Search for the cell housing the specified text and yield its [X, Y] center coordinate. 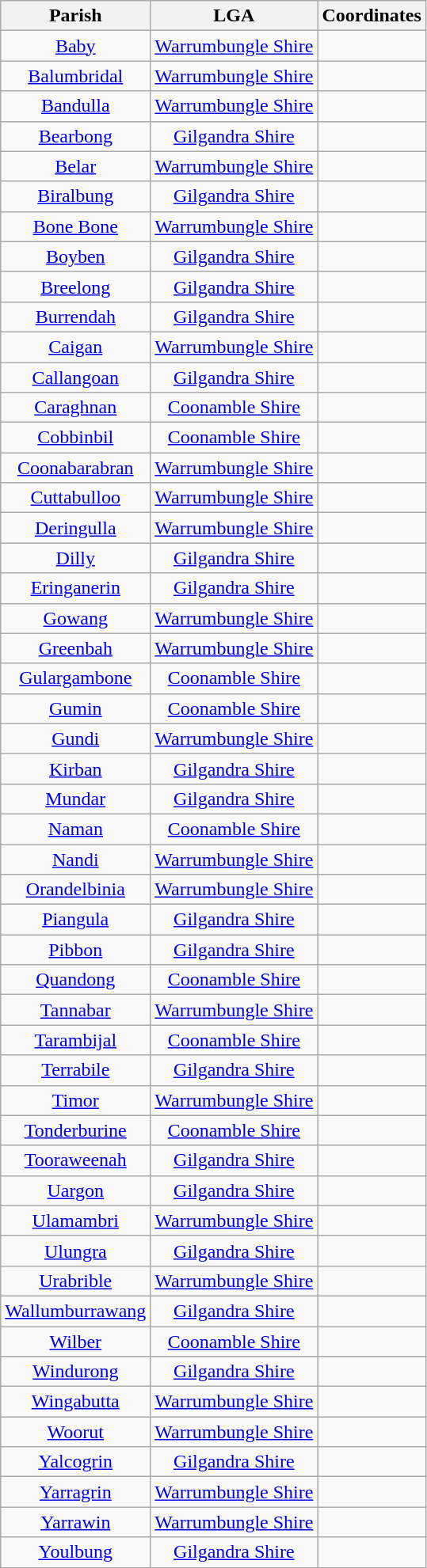
Balumbridal [76, 76]
Gulargambone [76, 678]
Dilly [76, 558]
Windurong [76, 1372]
Piangula [76, 920]
Cuttabulloo [76, 498]
Nandi [76, 859]
Eringanerin [76, 588]
Burrendah [76, 317]
Baby [76, 46]
Youlbung [76, 1552]
Yarrawin [76, 1522]
Tarambijal [76, 1040]
Belar [76, 166]
Pibbon [76, 950]
Biralbung [76, 196]
Breelong [76, 287]
Timor [76, 1100]
LGA [234, 16]
Tannabar [76, 1010]
Parish [76, 16]
Terrabile [76, 1070]
Quandong [76, 980]
Yarragrin [76, 1492]
Coordinates [372, 16]
Gowang [76, 618]
Bearbong [76, 136]
Orandelbinia [76, 890]
Wingabutta [76, 1402]
Woorut [76, 1432]
Kirban [76, 769]
Ulamambri [76, 1221]
Gundi [76, 738]
Boyben [76, 256]
Caraghnan [76, 408]
Gumin [76, 708]
Coonabarabran [76, 468]
Deringulla [76, 528]
Callangoan [76, 378]
Greenbah [76, 648]
Cobbinbil [76, 438]
Uargon [76, 1190]
Tonderburine [76, 1130]
Yalcogrin [76, 1462]
Bandulla [76, 106]
Urabrible [76, 1281]
Ulungra [76, 1251]
Caigan [76, 347]
Tooraweenah [76, 1160]
Wilber [76, 1342]
Wallumburrawang [76, 1311]
Naman [76, 829]
Mundar [76, 799]
Bone Bone [76, 226]
